For the text-containing cell, return its midpoint in (x, y) coordinate format. 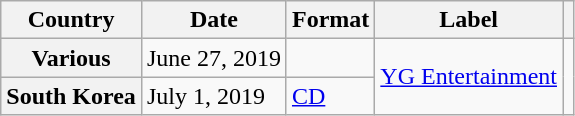
YG Entertainment (469, 77)
Country (72, 20)
Label (469, 20)
South Korea (72, 96)
July 1, 2019 (214, 96)
CD (330, 96)
Various (72, 58)
Format (330, 20)
Date (214, 20)
June 27, 2019 (214, 58)
